Determine the (X, Y) coordinate at the center of the cell enclosing the given text.  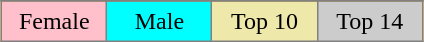
Top 14 (370, 21)
Male (160, 21)
Top 10 (264, 21)
Female (54, 21)
